Locate the cell with the specified text and output its [x, y] center coordinate. 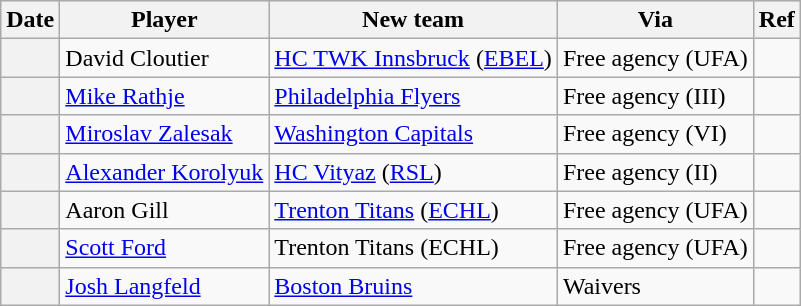
New team [414, 20]
Boston Bruins [414, 286]
Alexander Korolyuk [164, 172]
Waivers [655, 286]
Via [655, 20]
Date [30, 20]
HC Vityaz (RSL) [414, 172]
Aaron Gill [164, 210]
Mike Rathje [164, 96]
Free agency (II) [655, 172]
Free agency (VI) [655, 134]
Josh Langfeld [164, 286]
Philadelphia Flyers [414, 96]
HC TWK Innsbruck (EBEL) [414, 58]
Ref [776, 20]
Scott Ford [164, 248]
David Cloutier [164, 58]
Free agency (III) [655, 96]
Player [164, 20]
Miroslav Zalesak [164, 134]
Washington Capitals [414, 134]
